Extract the [x, y] coordinate from the center of the cell holding the provided text.  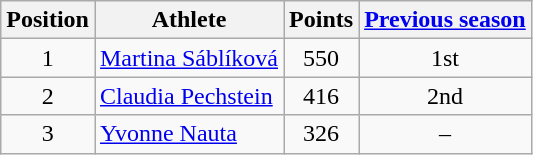
416 [322, 96]
326 [322, 134]
Martina Sáblíková [188, 58]
Position [48, 20]
– [446, 134]
Yvonne Nauta [188, 134]
2nd [446, 96]
2 [48, 96]
Claudia Pechstein [188, 96]
Points [322, 20]
1st [446, 58]
3 [48, 134]
550 [322, 58]
Previous season [446, 20]
Athlete [188, 20]
1 [48, 58]
